Provide the (x, y) coordinate of the cell's center where the given text is located.  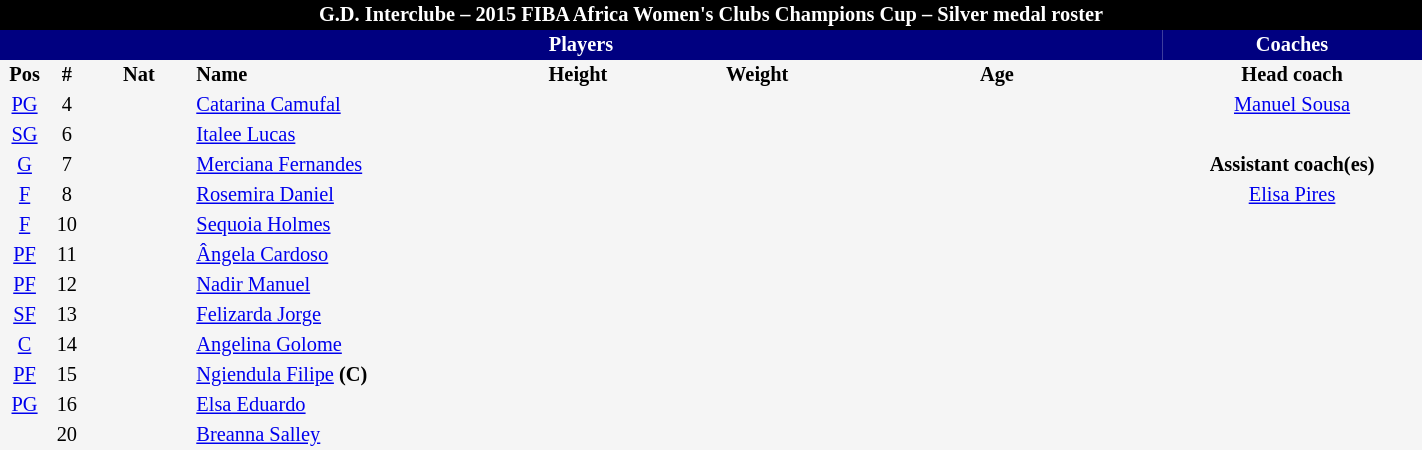
7 (66, 165)
G.D. Interclube – 2015 FIBA Africa Women's Clubs Champions Cup – Silver medal roster (711, 15)
Rosemira Daniel (333, 195)
Players (581, 45)
Nadir Manuel (333, 285)
Elsa Eduardo (333, 405)
16 (66, 405)
20 (66, 435)
Coaches (1292, 45)
Sequoia Holmes (333, 225)
Ângela Cardoso (333, 255)
12 (66, 285)
SG (24, 135)
G (24, 165)
13 (66, 315)
Angelina Golome (333, 345)
11 (66, 255)
Ngiendula Filipe (C) (333, 375)
C (24, 345)
4 (66, 105)
Pos (24, 75)
# (66, 75)
Breanna Salley (333, 435)
SF (24, 315)
14 (66, 345)
Head coach (1292, 75)
Nat (140, 75)
Merciana Fernandes (333, 165)
Elisa Pires (1292, 195)
10 (66, 225)
Manuel Sousa (1292, 105)
Weight (758, 75)
Felizarda Jorge (333, 315)
Assistant coach(es) (1292, 165)
Name (333, 75)
Italee Lucas (333, 135)
Age (997, 75)
Catarina Camufal (333, 105)
Height (578, 75)
6 (66, 135)
15 (66, 375)
8 (66, 195)
